Provide the (X, Y) coordinate of the cell's center where the given text is located.  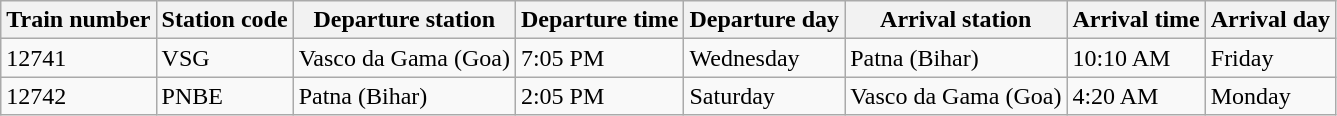
Arrival station (956, 20)
VSG (224, 58)
7:05 PM (600, 58)
Monday (1270, 96)
Arrival time (1136, 20)
PNBE (224, 96)
Departure station (404, 20)
Station code (224, 20)
10:10 AM (1136, 58)
Departure day (764, 20)
Arrival day (1270, 20)
Train number (78, 20)
4:20 AM (1136, 96)
Wednesday (764, 58)
12742 (78, 96)
Saturday (764, 96)
Friday (1270, 58)
12741 (78, 58)
Departure time (600, 20)
2:05 PM (600, 96)
